Pinpoint the cell where the given text exists, returning its [x, y] midpoint coordinate. 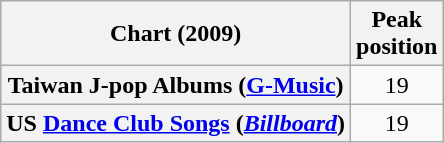
US Dance Club Songs (Billboard) [176, 123]
Taiwan J-pop Albums (G-Music) [176, 85]
Chart (2009) [176, 34]
Peakposition [397, 34]
